Provide the (X, Y) coordinate of the cell's center where the given text is located.  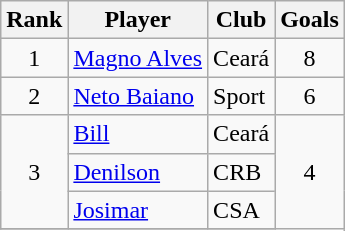
CSA (242, 210)
Goals (310, 20)
Magno Alves (138, 58)
Josimar (138, 210)
6 (310, 96)
Club (242, 20)
4 (310, 172)
Bill (138, 134)
2 (34, 96)
Sport (242, 96)
CRB (242, 172)
Denilson (138, 172)
3 (34, 172)
1 (34, 58)
Player (138, 20)
Rank (34, 20)
8 (310, 58)
Neto Baiano (138, 96)
